Return [X, Y] of the center of cell containing provided text 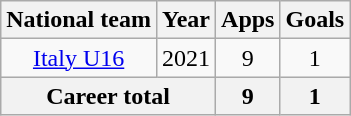
Year [186, 20]
2021 [186, 58]
Career total [108, 96]
Apps [248, 20]
National team [79, 20]
Goals [315, 20]
Italy U16 [79, 58]
